For the text-containing cell, return its midpoint in (X, Y) coordinate format. 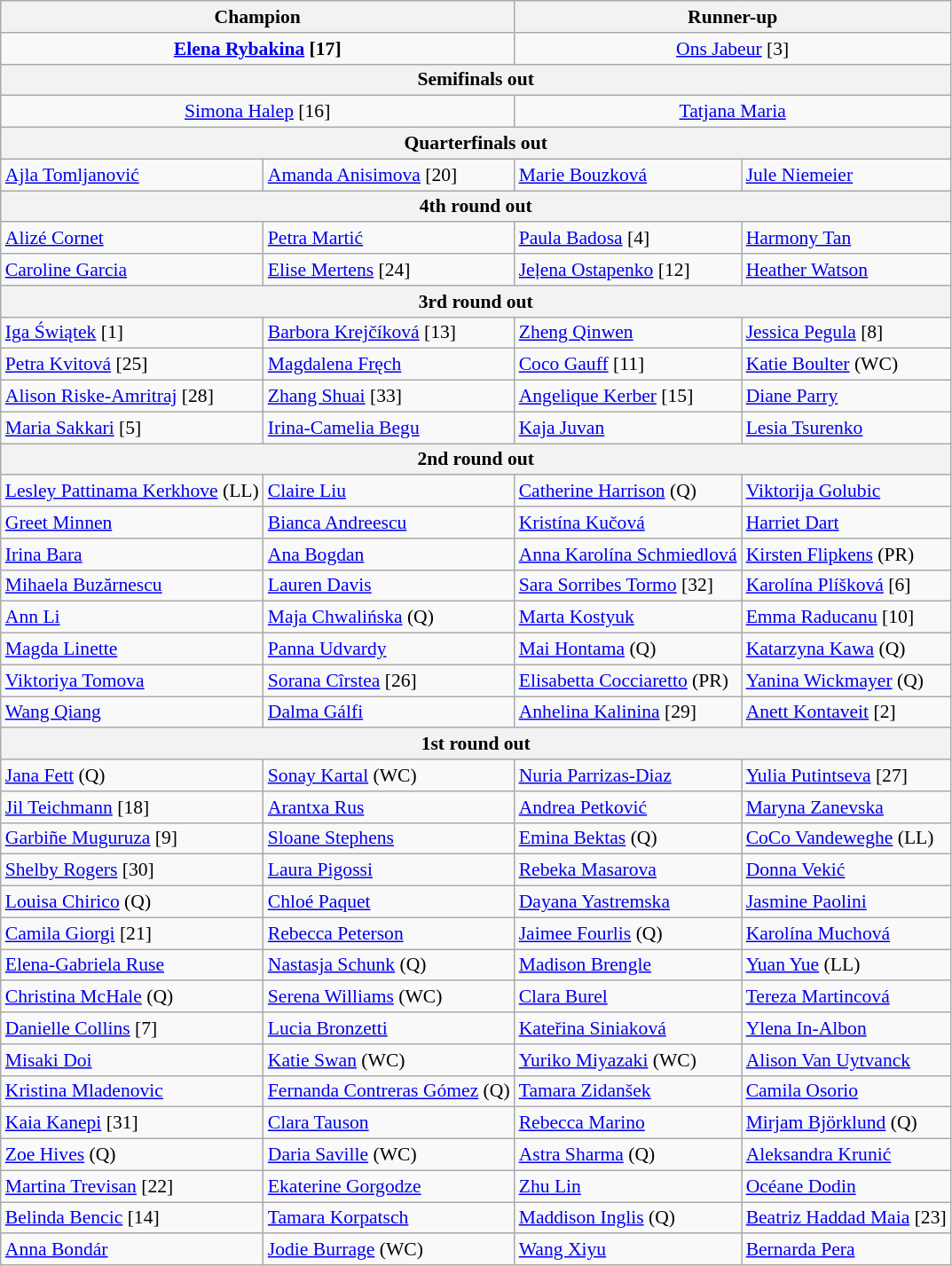
CoCo Vandeweghe (LL) (846, 838)
Viktoriya Tomova (132, 680)
Sonay Kartal (WC) (389, 775)
Anna Bondár (132, 1250)
Nastasja Schunk (Q) (389, 965)
Shelby Rogers [30] (132, 870)
Diane Parry (846, 397)
Zhu Lin (628, 1186)
Ons Jabeur [3] (733, 49)
Sara Sorribes Tormo [32] (628, 586)
Wang Xiyu (628, 1250)
Jodie Burrage (WC) (389, 1250)
Katarzyna Kawa (Q) (846, 649)
Laura Pigossi (389, 870)
Nuria Parrizas-Diaz (628, 775)
Ylena In-Albon (846, 1028)
Amanda Anisimova [20] (389, 175)
Rebeka Masarova (628, 870)
Caroline Garcia (132, 270)
Fernanda Contreras Gómez (Q) (389, 1091)
Sloane Stephens (389, 838)
Angelique Kerber [15] (628, 397)
Clara Tauson (389, 1123)
Greet Minnen (132, 523)
Bianca Andreescu (389, 523)
Kirsten Flipkens (PR) (846, 554)
Katie Boulter (WC) (846, 365)
Tamara Zidanšek (628, 1091)
Emina Bektas (Q) (628, 838)
Harriet Dart (846, 523)
Arantxa Rus (389, 807)
Louisa Chirico (Q) (132, 902)
Anna Karolína Schmiedlová (628, 554)
Serena Williams (WC) (389, 997)
Elena Rybakina [17] (257, 49)
Jasmine Paolini (846, 902)
Karolína Plíšková [6] (846, 586)
Irina-Camelia Begu (389, 428)
Océane Dodin (846, 1186)
Catherine Harrison (Q) (628, 491)
Simona Halep [16] (257, 112)
2nd round out (476, 460)
Tamara Korpatsch (389, 1218)
Zheng Qinwen (628, 333)
Maryna Zanevska (846, 807)
Rebecca Marino (628, 1123)
Quarterfinals out (476, 144)
Maria Sakkari [5] (132, 428)
Belinda Bencic [14] (132, 1218)
Mai Hontama (Q) (628, 649)
Alison Riske-Amritraj [28] (132, 397)
Beatriz Haddad Maia [23] (846, 1218)
Ekaterine Gorgodze (389, 1186)
Tatjana Maria (733, 112)
Mirjam Björklund (Q) (846, 1123)
Magdalena Fręch (389, 365)
Panna Udvardy (389, 649)
Zoe Hives (Q) (132, 1155)
Harmony Tan (846, 239)
Marie Bouzková (628, 175)
Dayana Yastremska (628, 902)
Ajla Tomljanović (132, 175)
Christina McHale (Q) (132, 997)
Maja Chwalińska (Q) (389, 617)
Barbora Krejčíková [13] (389, 333)
Iga Świątek [1] (132, 333)
Elena-Gabriela Ruse (132, 965)
Champion (257, 17)
Chloé Paquet (389, 902)
Aleksandra Krunić (846, 1155)
Katie Swan (WC) (389, 1060)
Martina Trevisan [22] (132, 1186)
Wang Qiang (132, 712)
Kristína Kučová (628, 523)
Bernarda Pera (846, 1250)
Lesley Pattinama Kerkhove (LL) (132, 491)
Andrea Petković (628, 807)
Camila Osorio (846, 1091)
Semifinals out (476, 80)
Heather Watson (846, 270)
Emma Raducanu [10] (846, 617)
Viktorija Golubic (846, 491)
Camila Giorgi [21] (132, 933)
Petra Kvitová [25] (132, 365)
Paula Badosa [4] (628, 239)
Jaimee Fourlis (Q) (628, 933)
Rebecca Peterson (389, 933)
Ana Bogdan (389, 554)
Zhang Shuai [33] (389, 397)
Maddison Inglis (Q) (628, 1218)
Garbiñe Muguruza [9] (132, 838)
Coco Gauff [11] (628, 365)
Yulia Putintseva [27] (846, 775)
1st round out (476, 744)
Jule Niemeier (846, 175)
Anett Kontaveit [2] (846, 712)
Yanina Wickmayer (Q) (846, 680)
Jana Fett (Q) (132, 775)
Dalma Gálfi (389, 712)
Daria Saville (WC) (389, 1155)
Lauren Davis (389, 586)
Claire Liu (389, 491)
Misaki Doi (132, 1060)
4th round out (476, 207)
Yuan Yue (LL) (846, 965)
Sorana Cîrstea [26] (389, 680)
Petra Martić (389, 239)
Karolína Muchová (846, 933)
Magda Linette (132, 649)
3rd round out (476, 302)
Astra Sharma (Q) (628, 1155)
Tereza Martincová (846, 997)
Irina Bara (132, 554)
Kaja Juvan (628, 428)
Alison Van Uytvanck (846, 1060)
Lucia Bronzetti (389, 1028)
Anhelina Kalinina [29] (628, 712)
Marta Kostyuk (628, 617)
Jessica Pegula [8] (846, 333)
Lesia Tsurenko (846, 428)
Mihaela Buzărnescu (132, 586)
Kaia Kanepi [31] (132, 1123)
Elise Mertens [24] (389, 270)
Alizé Cornet (132, 239)
Ann Li (132, 617)
Jil Teichmann [18] (132, 807)
Donna Vekić (846, 870)
Danielle Collins [7] (132, 1028)
Madison Brengle (628, 965)
Yuriko Miyazaki (WC) (628, 1060)
Kateřina Siniaková (628, 1028)
Runner-up (733, 17)
Elisabetta Cocciaretto (PR) (628, 680)
Kristina Mladenovic (132, 1091)
Jeļena Ostapenko [12] (628, 270)
Clara Burel (628, 997)
